Capture the cell that displays the provided text and extract its [x, y] central coordinate. 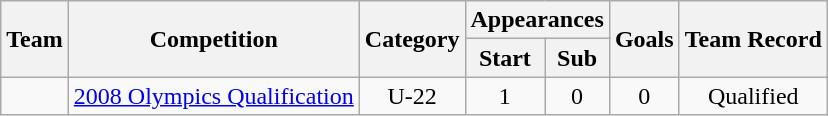
U-22 [412, 96]
Start [505, 58]
Competition [214, 39]
2008 Olympics Qualification [214, 96]
Goals [644, 39]
1 [505, 96]
Team Record [753, 39]
Sub [578, 58]
Team [35, 39]
Appearances [537, 20]
Category [412, 39]
Qualified [753, 96]
